Extract the (X, Y) coordinate from the center of the cell holding the provided text.  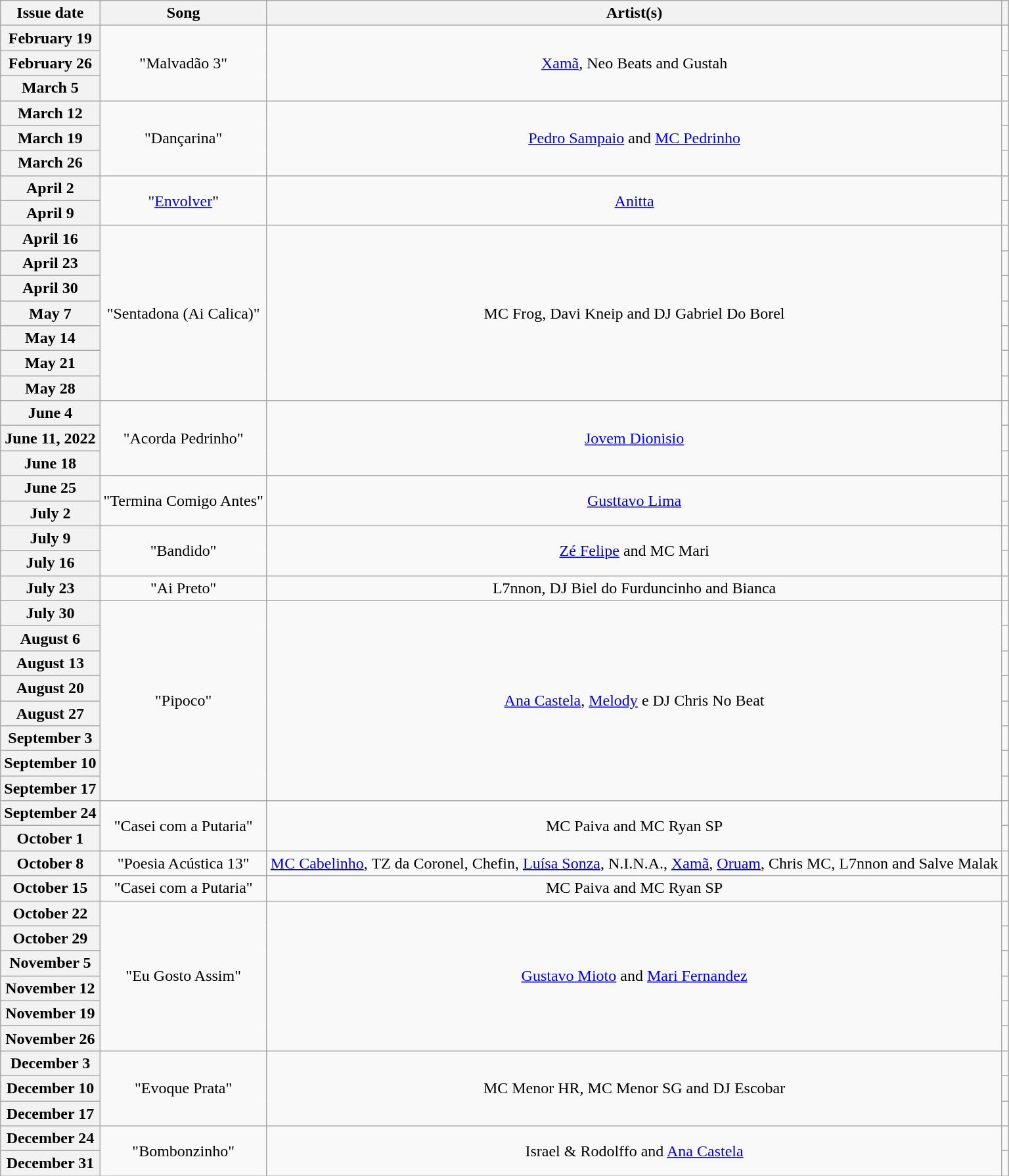
Israel & Rodolffo and Ana Castela (635, 1151)
July 16 (50, 563)
September 24 (50, 813)
December 24 (50, 1139)
Artist(s) (635, 13)
"Evoque Prata" (183, 1088)
July 2 (50, 513)
October 22 (50, 913)
April 9 (50, 213)
June 18 (50, 463)
"Termina Comigo Antes" (183, 501)
L7nnon, DJ Biel do Furduncinho and Bianca (635, 588)
Issue date (50, 13)
Gusttavo Lima (635, 501)
February 26 (50, 63)
"Eu Gosto Assim" (183, 976)
MC Menor HR, MC Menor SG and DJ Escobar (635, 1088)
June 11, 2022 (50, 438)
April 16 (50, 238)
September 10 (50, 763)
"Dançarina" (183, 138)
March 19 (50, 138)
July 30 (50, 613)
"Pipoco" (183, 700)
October 8 (50, 863)
April 2 (50, 188)
October 15 (50, 888)
MC Cabelinho, TZ da Coronel, Chefin, Luísa Sonza, N.I.N.A., Xamã, Oruam, Chris MC, L7nnon and Salve Malak (635, 863)
November 12 (50, 988)
March 12 (50, 113)
"Acorda Pedrinho" (183, 438)
August 27 (50, 713)
July 23 (50, 588)
April 23 (50, 263)
September 17 (50, 788)
"Bandido" (183, 551)
November 26 (50, 1038)
Song (183, 13)
"Bombonzinho" (183, 1151)
June 25 (50, 488)
February 19 (50, 38)
March 26 (50, 163)
MC Frog, Davi Kneip and DJ Gabriel Do Borel (635, 313)
"Poesia Acústica 13" (183, 863)
Gustavo Mioto and Mari Fernandez (635, 976)
October 1 (50, 838)
December 31 (50, 1164)
August 6 (50, 638)
August 20 (50, 688)
November 19 (50, 1013)
Zé Felipe and MC Mari (635, 551)
November 5 (50, 963)
Xamã, Neo Beats and Gustah (635, 63)
Ana Castela, Melody e DJ Chris No Beat (635, 700)
December 17 (50, 1114)
June 4 (50, 413)
March 5 (50, 88)
December 10 (50, 1088)
May 7 (50, 313)
Pedro Sampaio and MC Pedrinho (635, 138)
Anitta (635, 200)
"Sentadona (Ai Calica)" (183, 313)
August 13 (50, 663)
May 21 (50, 363)
Jovem Dionisio (635, 438)
"Malvadão 3" (183, 63)
"Envolver" (183, 200)
July 9 (50, 538)
April 30 (50, 288)
May 14 (50, 338)
"Ai Preto" (183, 588)
May 28 (50, 388)
October 29 (50, 938)
September 3 (50, 738)
December 3 (50, 1063)
